Determine the [X, Y] coordinate at the center of the cell enclosing the given text.  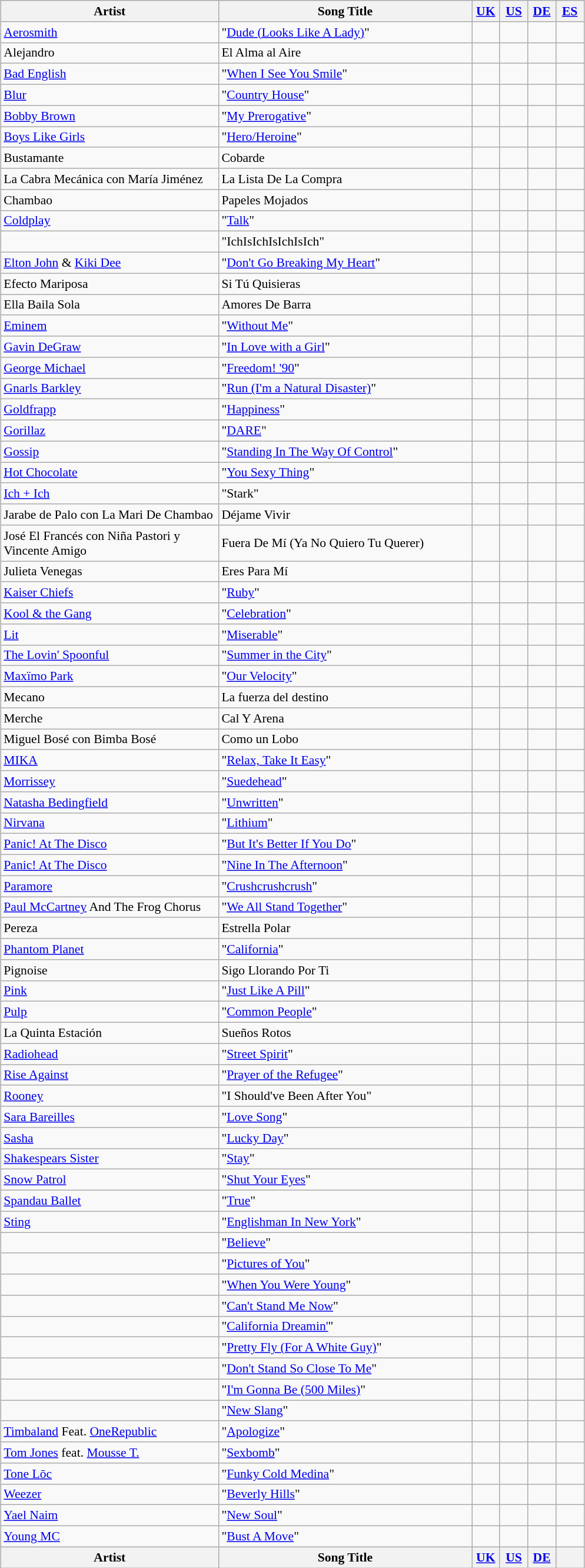
Yael Naim [109, 1516]
Pignoise [109, 970]
ES [570, 11]
"Stark" [345, 493]
Si Tú Quisieras [345, 284]
La Cabra Mecánica con María Jiménez [109, 179]
"Funky Cold Medina" [345, 1473]
Gorillaz [109, 430]
Eres Para Mí [345, 571]
"Without Me" [345, 326]
Rise Against [109, 1075]
"Just Like A Pill" [345, 991]
"Bust A Move" [345, 1536]
José El Francés con Niña Pastori y Vincente Amigo [109, 543]
Sueños Rotos [345, 1033]
Kaiser Chiefs [109, 592]
"Talk" [345, 221]
Nirvana [109, 823]
"We All Stand Together" [345, 907]
Como un Lobo [345, 740]
Weezer [109, 1494]
"IchIsIchIsIchIsIch" [345, 242]
Snow Patrol [109, 1180]
Fuera De Mí (Ya No Quiero Tu Querer) [345, 543]
"Beverly Hills" [345, 1494]
Blur [109, 95]
"Street Spirit" [345, 1054]
Amores De Barra [345, 305]
Estrella Polar [345, 928]
Gossip [109, 452]
"Love Song" [345, 1117]
"Happiness" [345, 410]
Sting [109, 1222]
Alejandro [109, 53]
Goldfrapp [109, 410]
Hot Chocolate [109, 472]
Merche [109, 718]
Rooney [109, 1096]
Sasha [109, 1138]
La Quinta Estación [109, 1033]
Morrissey [109, 781]
Sigo Llorando Por Ti [345, 970]
"Prayer of the Refugee" [345, 1075]
"Don't Stand So Close To Me" [345, 1368]
Lit [109, 634]
Aerosmith [109, 32]
"Celebration" [345, 614]
"You Sexy Thing" [345, 472]
George Michael [109, 367]
"Believe" [345, 1242]
"Dude (Looks Like A Lady)" [345, 32]
"Summer in the City" [345, 655]
"I'm Gonna Be (500 Miles)" [345, 1390]
Boys Like Girls [109, 137]
Bobby Brown [109, 116]
Tone Lōc [109, 1473]
"Unwritten" [345, 802]
Young MC [109, 1536]
Maxïmo Park [109, 677]
La fuerza del destino [345, 697]
"DARE" [345, 430]
Eminem [109, 326]
Papeles Mojados [345, 200]
The Lovin' Spoonful [109, 655]
"I Should've Been After You" [345, 1096]
Phantom Planet [109, 949]
Pulp [109, 1012]
Déjame Vivir [345, 515]
"Can't Stand Me Now" [345, 1305]
Miguel Bosé con Bimba Bosé [109, 740]
"New Slang" [345, 1411]
"Relax, Take It Easy" [345, 760]
"Standing In The Way Of Control" [345, 452]
Natasha Bedingfield [109, 802]
"Apologize" [345, 1431]
MIKA [109, 760]
"Pictures of You" [345, 1264]
El Alma al Aire [345, 53]
Mecano [109, 697]
Cal Y Arena [345, 718]
"Englishman In New York" [345, 1222]
Spandau Ballet [109, 1201]
"New Soul" [345, 1516]
"Lithium" [345, 823]
"True" [345, 1201]
Ich + Ich [109, 493]
"Miserable" [345, 634]
"California" [345, 949]
Timbaland Feat. OneRepublic [109, 1431]
"Run (I'm a Natural Disaster)" [345, 389]
"Suedehead" [345, 781]
Coldplay [109, 221]
"But It's Better If You Do" [345, 844]
Chambao [109, 200]
"California Dreamin'" [345, 1327]
Sara Bareilles [109, 1117]
"When I See You Smile" [345, 74]
Jarabe de Palo con La Mari De Chambao [109, 515]
"Lucky Day" [345, 1138]
Pink [109, 991]
Ella Baila Sola [109, 305]
"Stay" [345, 1159]
"In Love with a Girl" [345, 347]
Gavin DeGraw [109, 347]
"Common People" [345, 1012]
"Don't Go Breaking My Heart" [345, 263]
"Sexbomb" [345, 1453]
"My Prerogative" [345, 116]
Paul McCartney And The Frog Chorus [109, 907]
Elton John & Kiki Dee [109, 263]
"Our Velocity" [345, 677]
"Crushcrushcrush" [345, 886]
Julieta Venegas [109, 571]
Shakespears Sister [109, 1159]
Gnarls Barkley [109, 389]
"Country House" [345, 95]
"Hero/Heroine" [345, 137]
Bad English [109, 74]
Kool & the Gang [109, 614]
Bustamante [109, 158]
Pereza [109, 928]
Radiohead [109, 1054]
Cobarde [345, 158]
"Ruby" [345, 592]
"Freedom! '90" [345, 367]
"Pretty Fly (For A White Guy)" [345, 1348]
Tom Jones feat. Mousse T. [109, 1453]
"When You Were Young" [345, 1285]
"Shut Your Eyes" [345, 1180]
La Lista De La Compra [345, 179]
Efecto Mariposa [109, 284]
Paramore [109, 886]
"Nine In The Afternoon" [345, 865]
